Return the (X, Y) coordinate for the center point of the cell that contains the specified text.  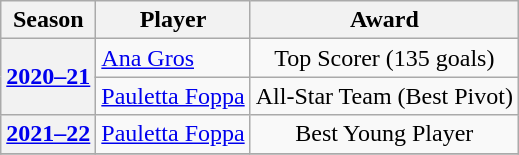
2021–22 (48, 134)
Top Scorer (135 goals) (384, 58)
Season (48, 20)
Award (384, 20)
Player (173, 20)
Best Young Player (384, 134)
All-Star Team (Best Pivot) (384, 96)
2020–21 (48, 77)
Ana Gros (173, 58)
